Output the [x, y] coordinate of the center of the cell containing the given text.  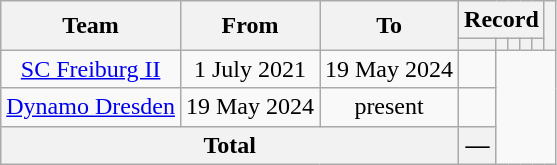
Dynamo Dresden [91, 107]
To [390, 26]
SC Freiburg II [91, 69]
From [250, 26]
1 July 2021 [250, 69]
present [390, 107]
Record [502, 20]
— [478, 145]
Total [230, 145]
Team [91, 26]
